Find where the given text appears and provide that cell's center as (X, Y) coordinate. 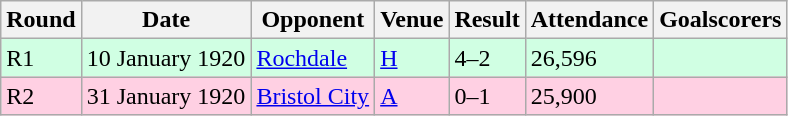
H (412, 58)
Rochdale (313, 58)
0–1 (487, 96)
Round (41, 20)
10 January 1920 (166, 58)
A (412, 96)
R2 (41, 96)
Goalscorers (720, 20)
Date (166, 20)
Venue (412, 20)
26,596 (589, 58)
31 January 1920 (166, 96)
4–2 (487, 58)
R1 (41, 58)
Result (487, 20)
Opponent (313, 20)
Attendance (589, 20)
25,900 (589, 96)
Bristol City (313, 96)
